Return (x, y) of the center of cell containing provided text 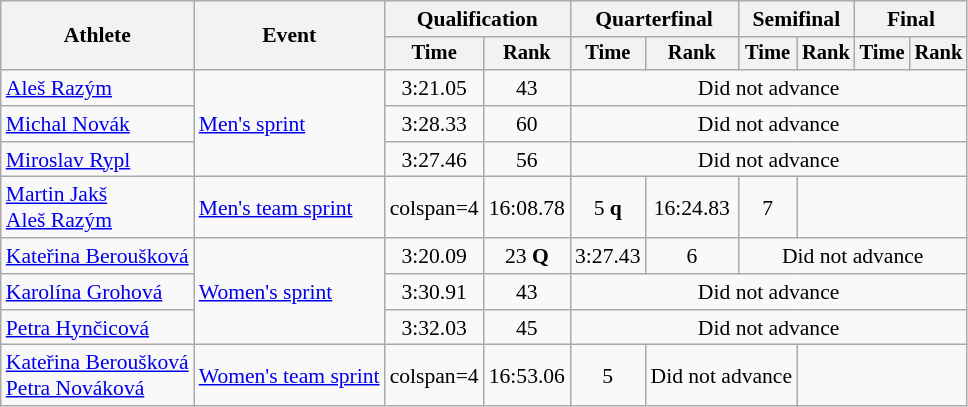
6 (692, 256)
5 q (608, 208)
Women's sprint (290, 292)
23 Q (527, 256)
3:20.09 (434, 256)
16:53.06 (527, 376)
3:27.43 (608, 256)
3:32.03 (434, 328)
Kateřina Beroušková (98, 256)
Kateřina Beroušková Petra Nováková (98, 376)
Martin JakšAleš Razým (98, 208)
3:28.33 (434, 124)
3:30.91 (434, 292)
56 (527, 160)
3:27.46 (434, 160)
Event (290, 36)
Aleš Razým (98, 88)
16:24.83 (692, 208)
Final (911, 19)
Miroslav Rypl (98, 160)
Semifinal (796, 19)
Men's sprint (290, 124)
Michal Novák (98, 124)
Women's team sprint (290, 376)
3:21.05 (434, 88)
45 (527, 328)
16:08.78 (527, 208)
Athlete (98, 36)
Men's team sprint (290, 208)
Quarterfinal (654, 19)
Karolína Grohová (98, 292)
5 (608, 376)
60 (527, 124)
Qualification (478, 19)
7 (768, 208)
Petra Hynčicová (98, 328)
